Provide the [X, Y] coordinate of the cell's center where the given text is located.  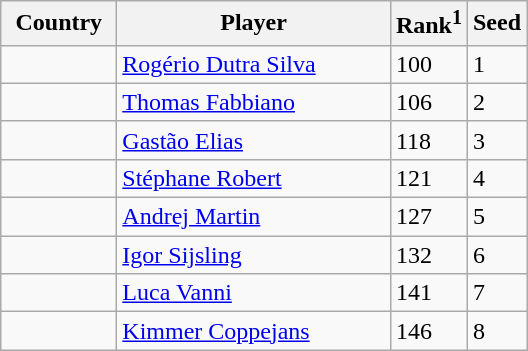
7 [496, 293]
8 [496, 331]
Thomas Fabbiano [254, 102]
121 [428, 178]
Rogério Dutra Silva [254, 64]
4 [496, 178]
118 [428, 140]
Kimmer Coppejans [254, 331]
Seed [496, 24]
5 [496, 217]
132 [428, 255]
100 [428, 64]
2 [496, 102]
Player [254, 24]
Andrej Martin [254, 217]
Country [59, 24]
Gastão Elias [254, 140]
Igor Sijsling [254, 255]
1 [496, 64]
Rank1 [428, 24]
Stéphane Robert [254, 178]
6 [496, 255]
106 [428, 102]
146 [428, 331]
Luca Vanni [254, 293]
127 [428, 217]
141 [428, 293]
3 [496, 140]
